Output the (x, y) coordinate of the center of the cell containing the given text.  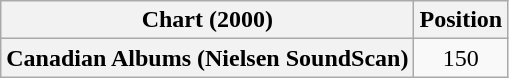
Position (461, 20)
150 (461, 58)
Canadian Albums (Nielsen SoundScan) (208, 58)
Chart (2000) (208, 20)
